Search for the cell housing the specified text and yield its (x, y) center coordinate. 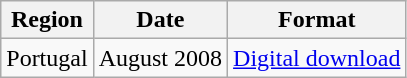
Digital download (317, 58)
Date (160, 20)
Region (47, 20)
Format (317, 20)
August 2008 (160, 58)
Portugal (47, 58)
